Return [x, y] of the center of cell containing provided text 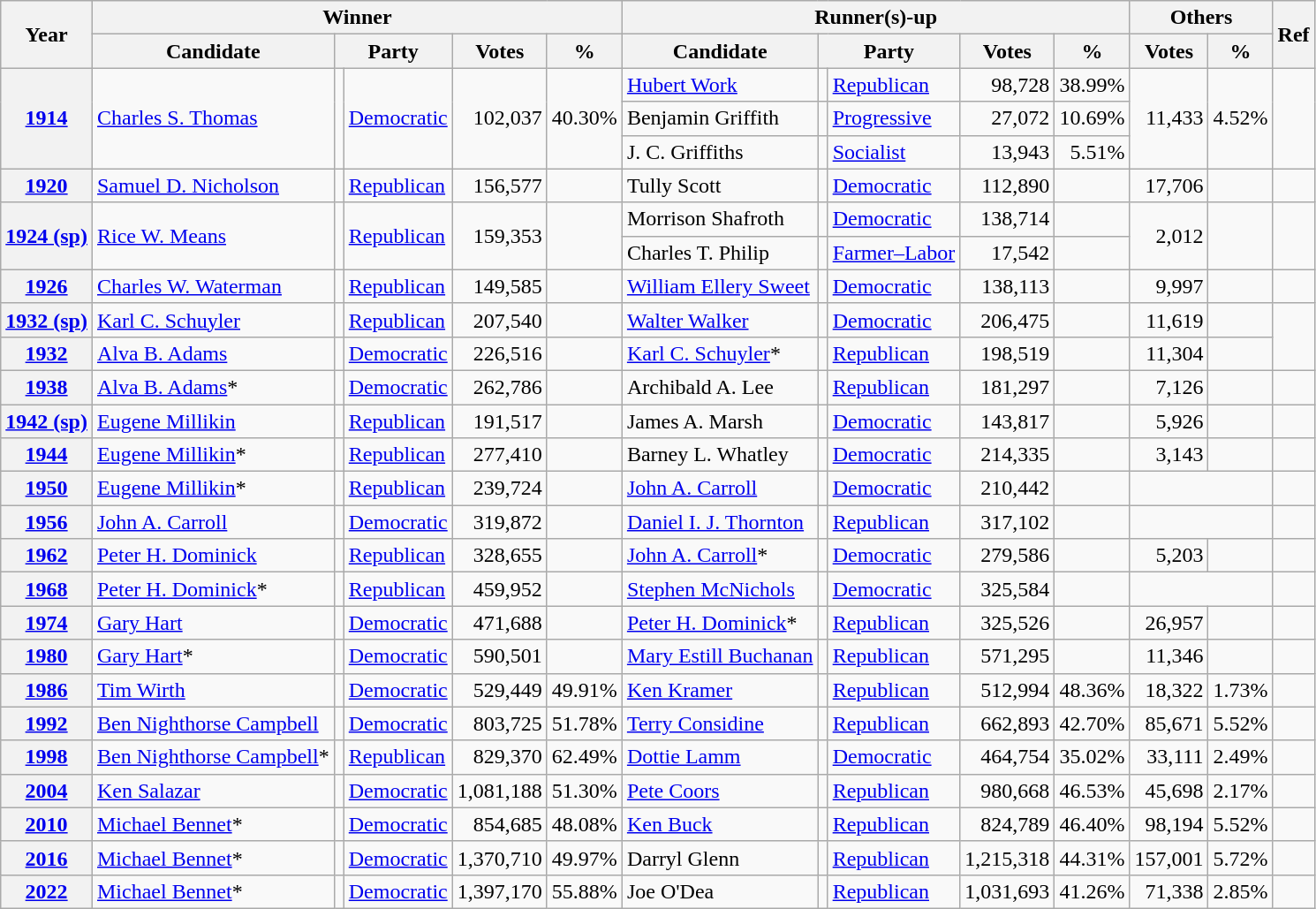
98,194 [1169, 824]
18,322 [1169, 690]
156,577 [500, 186]
Eugene Millikin [213, 421]
Joe O'Dea [720, 891]
33,111 [1169, 757]
11,619 [1169, 320]
5,926 [1169, 421]
Runner(s)-up [876, 18]
2.85% [1240, 891]
9,997 [1169, 286]
1924 (sp) [47, 236]
2,012 [1169, 236]
1,370,710 [500, 858]
1968 [47, 589]
48.08% [585, 824]
Dottie Lamm [720, 757]
Ken Kramer [720, 690]
Samuel D. Nicholson [213, 186]
512,994 [1007, 690]
181,297 [1007, 387]
2016 [47, 858]
James A. Marsh [720, 421]
226,516 [500, 353]
277,410 [500, 455]
Gary Hart* [213, 656]
1998 [47, 757]
980,668 [1007, 791]
26,957 [1169, 623]
2010 [47, 824]
17,542 [1007, 253]
35.02% [1092, 757]
191,517 [500, 421]
Barney L. Whatley [720, 455]
Darryl Glenn [720, 858]
41.26% [1092, 891]
138,113 [1007, 286]
Walter Walker [720, 320]
49.91% [585, 690]
1914 [47, 118]
325,584 [1007, 589]
Morrison Shafroth [720, 219]
11,304 [1169, 353]
1950 [47, 489]
William Ellery Sweet [720, 286]
Ken Buck [720, 824]
Charles S. Thomas [213, 118]
Karl C. Schuyler* [720, 353]
102,037 [500, 118]
13,943 [1007, 152]
214,335 [1007, 455]
662,893 [1007, 723]
Peter H. Dominick [213, 556]
Gary Hart [213, 623]
5.72% [1240, 858]
2.49% [1240, 757]
824,789 [1007, 824]
49.97% [585, 858]
Benjamin Griffith [720, 118]
Charles T. Philip [720, 253]
459,952 [500, 589]
48.36% [1092, 690]
51.78% [585, 723]
Daniel I. J. Thornton [720, 522]
Charles W. Waterman [213, 286]
1932 [47, 353]
1974 [47, 623]
Socialist [894, 152]
55.88% [585, 891]
44.31% [1092, 858]
571,295 [1007, 656]
Pete Coors [720, 791]
3,143 [1169, 455]
590,501 [500, 656]
464,754 [1007, 757]
1,081,188 [500, 791]
46.53% [1092, 791]
1932 (sp) [47, 320]
143,817 [1007, 421]
Others [1201, 18]
Winner [357, 18]
85,671 [1169, 723]
46.40% [1092, 824]
1986 [47, 690]
Archibald A. Lee [720, 387]
325,526 [1007, 623]
Year [47, 34]
Ben Nighthorse Campbell* [213, 757]
17,706 [1169, 186]
62.49% [585, 757]
Alva B. Adams* [213, 387]
71,338 [1169, 891]
40.30% [585, 118]
45,698 [1169, 791]
Mary Estill Buchanan [720, 656]
1992 [47, 723]
1956 [47, 522]
198,519 [1007, 353]
Hubert Work [720, 85]
803,725 [500, 723]
Stephen McNichols [720, 589]
854,685 [500, 824]
1,031,693 [1007, 891]
262,786 [500, 387]
27,072 [1007, 118]
1920 [47, 186]
207,540 [500, 320]
1944 [47, 455]
1,397,170 [500, 891]
112,890 [1007, 186]
John A. Carroll* [720, 556]
Ken Salazar [213, 791]
1926 [47, 286]
328,655 [500, 556]
11,433 [1169, 118]
210,442 [1007, 489]
1942 (sp) [47, 421]
7,126 [1169, 387]
317,102 [1007, 522]
1938 [47, 387]
1,215,318 [1007, 858]
11,346 [1169, 656]
J. C. Griffiths [720, 152]
2022 [47, 891]
42.70% [1092, 723]
149,585 [500, 286]
98,728 [1007, 85]
10.69% [1092, 118]
1980 [47, 656]
Farmer–Labor [894, 253]
279,586 [1007, 556]
2004 [47, 791]
319,872 [500, 522]
Progressive [894, 118]
Alva B. Adams [213, 353]
Tully Scott [720, 186]
829,370 [500, 757]
138,714 [1007, 219]
5.51% [1092, 152]
206,475 [1007, 320]
Terry Considine [720, 723]
159,353 [500, 236]
Tim Wirth [213, 690]
38.99% [1092, 85]
51.30% [585, 791]
471,688 [500, 623]
1.73% [1240, 690]
239,724 [500, 489]
4.52% [1240, 118]
Ben Nighthorse Campbell [213, 723]
Ref [1293, 34]
Karl C. Schuyler [213, 320]
1962 [47, 556]
529,449 [500, 690]
2.17% [1240, 791]
157,001 [1169, 858]
5,203 [1169, 556]
Rice W. Means [213, 236]
